Return the [x, y] coordinate for the center point of the cell that contains the specified text.  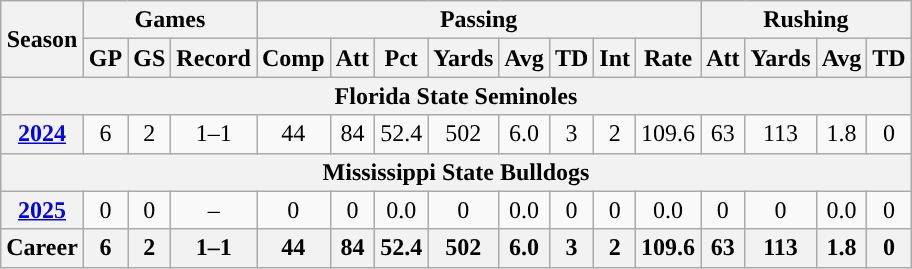
Florida State Seminoles [456, 96]
Career [42, 248]
2024 [42, 134]
Passing [478, 20]
Season [42, 39]
Comp [293, 58]
Games [170, 20]
Mississippi State Bulldogs [456, 172]
Int [615, 58]
2025 [42, 210]
Rate [668, 58]
– [214, 210]
Record [214, 58]
GP [105, 58]
Pct [402, 58]
Rushing [806, 20]
GS [150, 58]
